Determine the (x, y) coordinate at the center of the cell enclosing the given text.  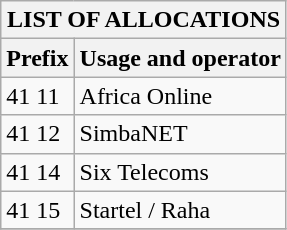
Africa Online (180, 96)
41 14 (38, 172)
Startel / Raha (180, 210)
41 12 (38, 134)
Usage and operator (180, 58)
41 11 (38, 96)
SimbaNET (180, 134)
41 15 (38, 210)
Six Telecoms (180, 172)
LIST OF ALLOCATIONS (144, 20)
Prefix (38, 58)
